Find where the given text appears and provide that cell's center as (X, Y) coordinate. 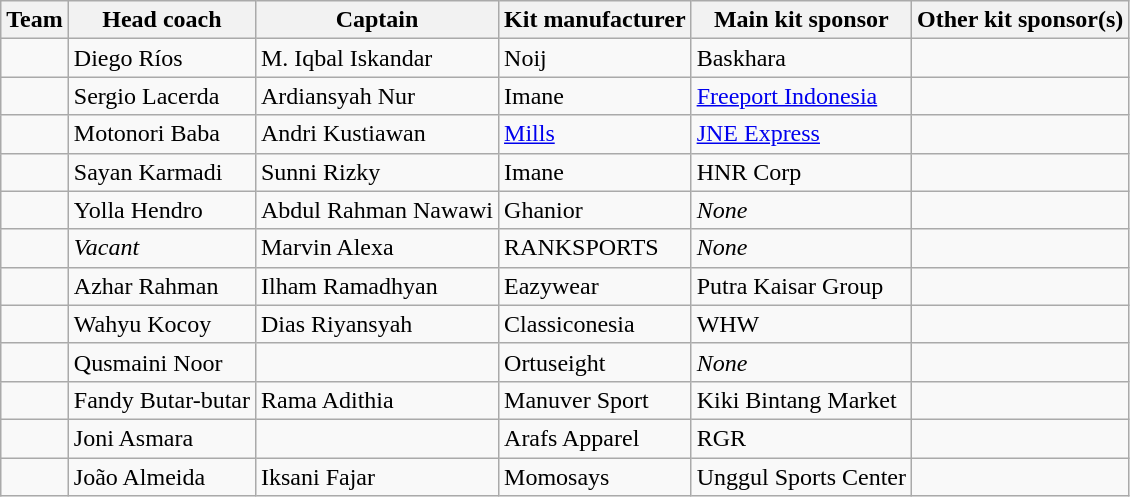
Sayan Karmadi (162, 172)
JNE Express (801, 134)
Other kit sponsor(s) (1020, 20)
Vacant (162, 248)
Momosays (596, 477)
Yolla Hendro (162, 210)
Freeport Indonesia (801, 96)
Ortuseight (596, 362)
Kit manufacturer (596, 20)
Team (35, 20)
Ilham Ramadhyan (376, 286)
Diego Ríos (162, 58)
Baskhara (801, 58)
HNR Corp (801, 172)
M. Iqbal Iskandar (376, 58)
Qusmaini Noor (162, 362)
WHW (801, 324)
Arafs Apparel (596, 438)
Manuver Sport (596, 400)
Noij (596, 58)
João Almeida (162, 477)
Sunni Rizky (376, 172)
Motonori Baba (162, 134)
Captain (376, 20)
Kiki Bintang Market (801, 400)
Wahyu Kocoy (162, 324)
Unggul Sports Center (801, 477)
Iksani Fajar (376, 477)
Eazywear (596, 286)
Marvin Alexa (376, 248)
Putra Kaisar Group (801, 286)
Sergio Lacerda (162, 96)
Main kit sponsor (801, 20)
Azhar Rahman (162, 286)
Dias Riyansyah (376, 324)
Ghanior (596, 210)
Ardiansyah Nur (376, 96)
Rama Adithia (376, 400)
Classiconesia (596, 324)
Mills (596, 134)
Head coach (162, 20)
Andri Kustiawan (376, 134)
Fandy Butar-butar (162, 400)
Joni Asmara (162, 438)
Abdul Rahman Nawawi (376, 210)
RANKSPORTS (596, 248)
RGR (801, 438)
